Provide the [x, y] coordinate of the cell's center where the given text is located.  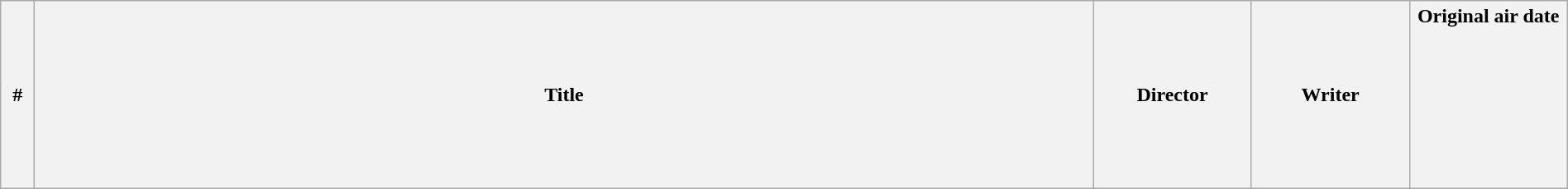
Writer [1330, 94]
Original air date [1489, 94]
Director [1173, 94]
# [18, 94]
Title [564, 94]
